Find where the given text appears and provide that cell's center as (x, y) coordinate. 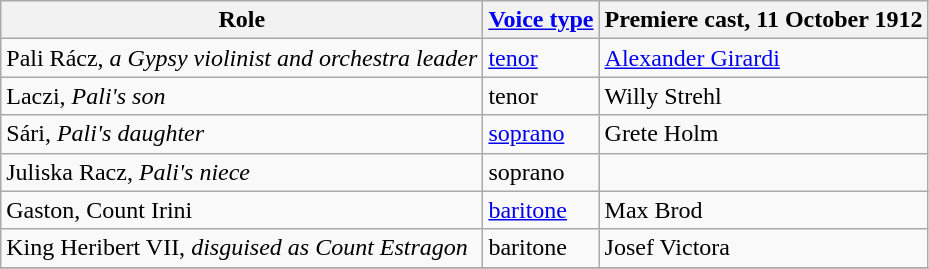
Grete Holm (764, 134)
King Heribert VII, disguised as Count Estragon (242, 248)
Pali Rácz, a Gypsy violinist and orchestra leader (242, 58)
Willy Strehl (764, 96)
Max Brod (764, 210)
Sári, Pali's daughter (242, 134)
Voice type (541, 20)
Josef Victora (764, 248)
Laczi, Pali's son (242, 96)
Premiere cast, 11 October 1912 (764, 20)
Gaston, Count Irini (242, 210)
Alexander Girardi (764, 58)
Role (242, 20)
Juliska Racz, Pali's niece (242, 172)
